Detect which cell encompasses the target text, then output its (x, y) center coordinate. 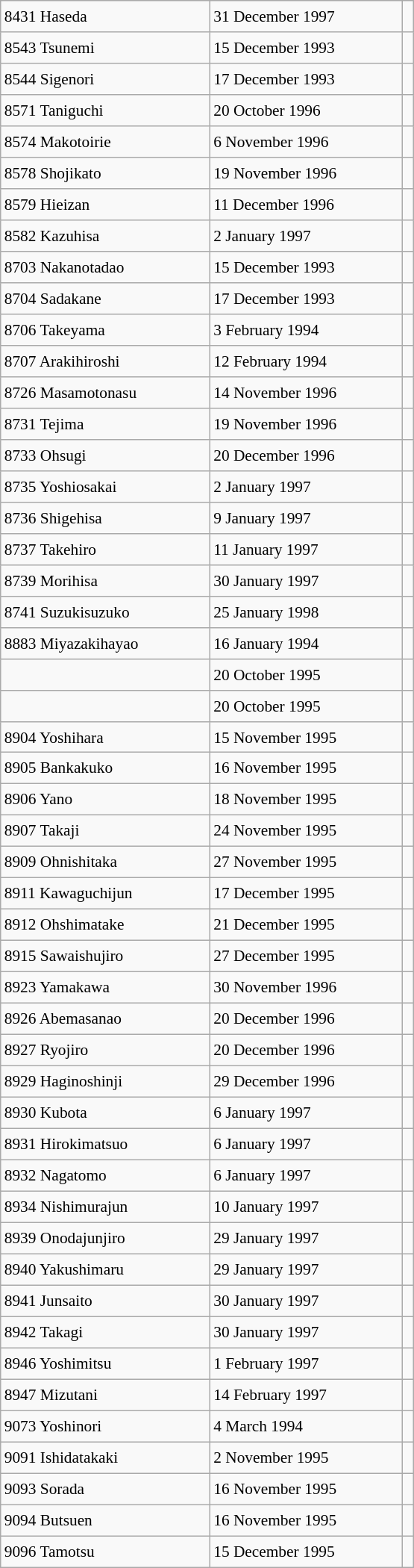
27 November 1995 (306, 862)
14 February 1997 (306, 1395)
8932 Nagatomo (105, 1175)
18 November 1995 (306, 800)
8731 Tejima (105, 423)
14 November 1996 (306, 393)
8911 Kawaguchijun (105, 894)
8883 Miyazakihayao (105, 643)
8544 Sigenori (105, 79)
15 November 1995 (306, 737)
12 February 1994 (306, 361)
2 November 1995 (306, 1457)
30 November 1996 (306, 988)
9 January 1997 (306, 517)
8703 Nakanotadao (105, 267)
27 December 1995 (306, 956)
8905 Bankakuko (105, 768)
9073 Yoshinori (105, 1426)
8431 Haseda (105, 16)
24 November 1995 (306, 831)
8906 Yano (105, 800)
1 February 1997 (306, 1363)
8940 Yakushimaru (105, 1269)
20 October 1996 (306, 111)
8907 Takaji (105, 831)
8741 Suzukisuzuko (105, 612)
8543 Tsunemi (105, 48)
9093 Sorada (105, 1489)
21 December 1995 (306, 925)
8733 Ohsugi (105, 455)
8941 Junsaito (105, 1301)
8704 Sadakane (105, 299)
8706 Takeyama (105, 330)
8737 Takehiro (105, 549)
16 January 1994 (306, 643)
8909 Ohnishitaka (105, 862)
8923 Yamakawa (105, 988)
8726 Masamotonasu (105, 393)
8582 Kazuhisa (105, 236)
9091 Ishidatakaki (105, 1457)
8904 Yoshihara (105, 737)
8578 Shojikato (105, 173)
8930 Kubota (105, 1113)
8931 Hirokimatsuo (105, 1144)
10 January 1997 (306, 1207)
8942 Takagi (105, 1332)
8736 Shigehisa (105, 517)
8739 Morihisa (105, 580)
8571 Taniguchi (105, 111)
8929 Haginoshinji (105, 1082)
8934 Nishimurajun (105, 1207)
8926 Abemasanao (105, 1019)
8946 Yoshimitsu (105, 1363)
8939 Onodajunjiro (105, 1238)
11 January 1997 (306, 549)
8927 Ryojiro (105, 1051)
3 February 1994 (306, 330)
17 December 1995 (306, 894)
9096 Tamotsu (105, 1552)
4 March 1994 (306, 1426)
6 November 1996 (306, 142)
8707 Arakihiroshi (105, 361)
8574 Makotoirie (105, 142)
25 January 1998 (306, 612)
29 December 1996 (306, 1082)
31 December 1997 (306, 16)
15 December 1995 (306, 1552)
8915 Sawaishujiro (105, 956)
9094 Butsuen (105, 1520)
8735 Yoshiosakai (105, 486)
8912 Ohshimatake (105, 925)
8579 Hieizan (105, 205)
8947 Mizutani (105, 1395)
11 December 1996 (306, 205)
